Search for the cell housing the specified text and yield its [X, Y] center coordinate. 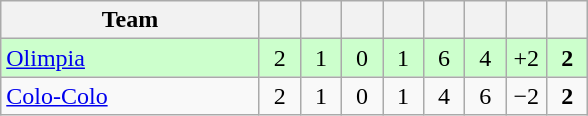
Team [130, 20]
Colo-Colo [130, 96]
−2 [526, 96]
Olimpia [130, 58]
+2 [526, 58]
